Return the (x, y) coordinate for the center point of the cell that contains the specified text.  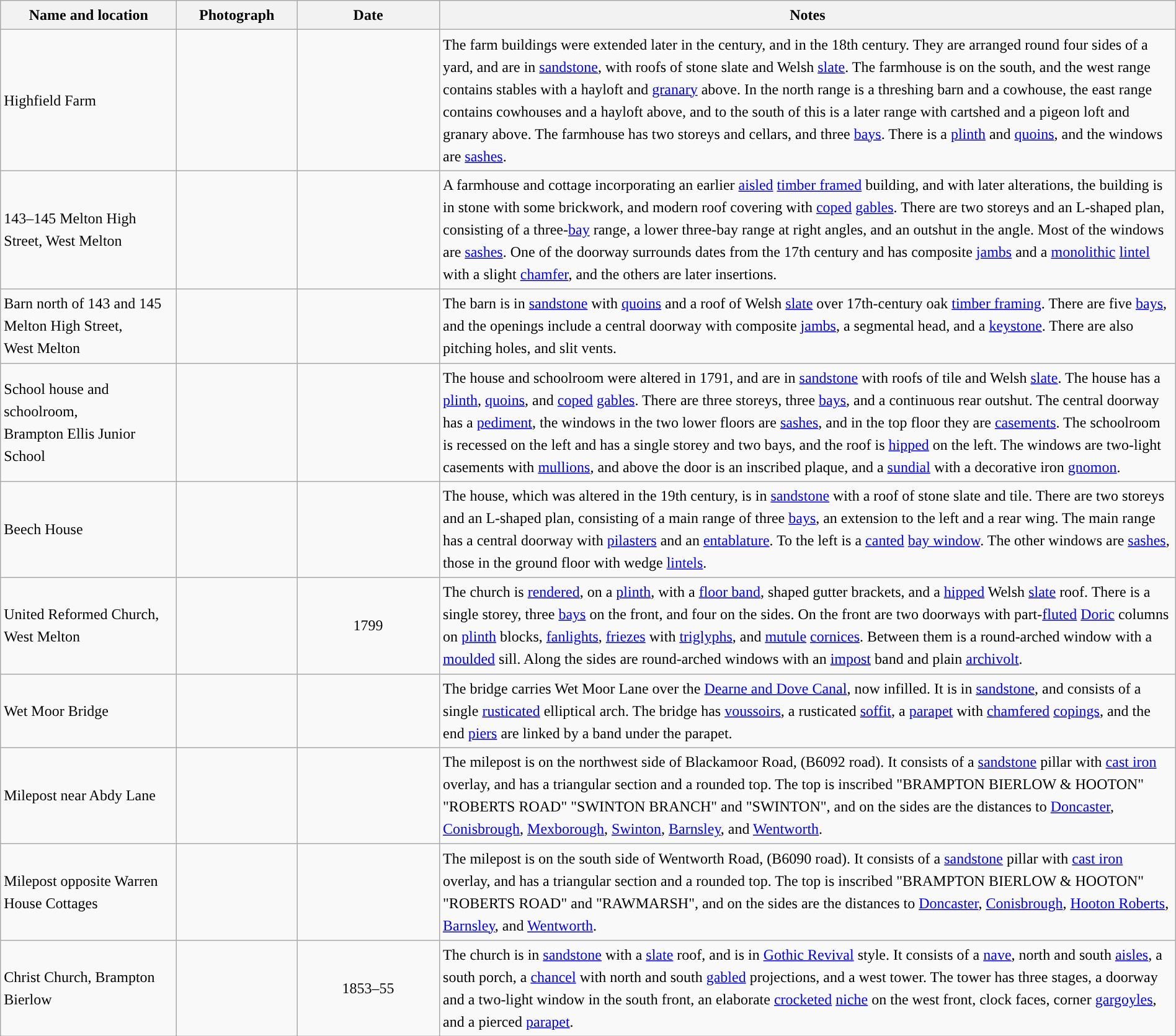
Beech House (89, 530)
Name and location (89, 15)
1799 (368, 625)
Date (368, 15)
143–145 Melton High Street, West Melton (89, 230)
Milepost near Abdy Lane (89, 795)
School house and schoolroom,Brampton Ellis Junior School (89, 422)
Highfield Farm (89, 100)
Wet Moor Bridge (89, 711)
Notes (808, 15)
United Reformed Church, West Melton (89, 625)
Christ Church, Brampton Bierlow (89, 988)
Photograph (237, 15)
1853–55 (368, 988)
Barn north of 143 and 145 Melton High Street, West Melton (89, 326)
Milepost opposite Warren House Cottages (89, 892)
